Capture the cell that displays the provided text and extract its [X, Y] central coordinate. 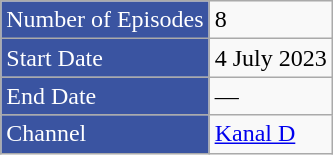
8 [270, 20]
4 July 2023 [270, 58]
Start Date [105, 58]
Number of Episodes [105, 20]
Channel [105, 134]
Kanal D [270, 134]
— [270, 96]
End Date [105, 96]
